Return the [X, Y] coordinate for the center point of the cell that contains the specified text.  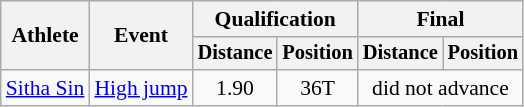
High jump [140, 88]
Final [440, 19]
did not advance [440, 88]
36T [317, 88]
Qualification [276, 19]
Event [140, 36]
1.90 [236, 88]
Athlete [46, 36]
Sitha Sin [46, 88]
